Output the [x, y] coordinate of the center of the cell containing the given text.  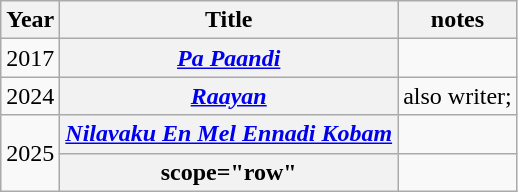
scope="row" [229, 172]
Nilavaku En Mel Ennadi Kobam [229, 134]
Title [229, 20]
also writer; [458, 96]
2025 [30, 153]
2017 [30, 58]
Raayan [229, 96]
2024 [30, 96]
notes [458, 20]
Year [30, 20]
Pa Paandi [229, 58]
